Detect which cell encompasses the target text, then output its (X, Y) center coordinate. 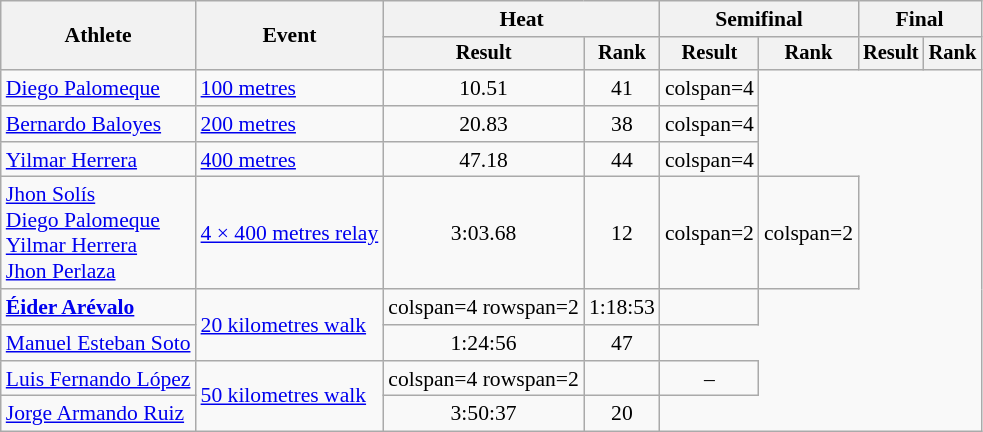
100 metres (290, 88)
Diego Palomeque (98, 88)
12 (622, 233)
Yilmar Herrera (98, 160)
Heat (522, 19)
Luis Fernando López (98, 379)
4 × 400 metres relay (290, 233)
1:18:53 (622, 307)
Athlete (98, 36)
20.83 (484, 124)
Bernardo Baloyes (98, 124)
38 (622, 124)
Semifinal (759, 19)
3:50:37 (484, 414)
200 metres (290, 124)
47 (622, 343)
Éider Arévalo (98, 307)
10.51 (484, 88)
1:24:56 (484, 343)
20 (622, 414)
41 (622, 88)
Jorge Armando Ruiz (98, 414)
– (710, 379)
20 kilometres walk (290, 324)
400 metres (290, 160)
50 kilometres walk (290, 396)
Manuel Esteban Soto (98, 343)
47.18 (484, 160)
Jhon SolísDiego PalomequeYilmar HerreraJhon Perlaza (98, 233)
3:03.68 (484, 233)
Final (920, 19)
44 (622, 160)
Event (290, 36)
